Return the [x, y] coordinate for the center point of the cell that contains the specified text.  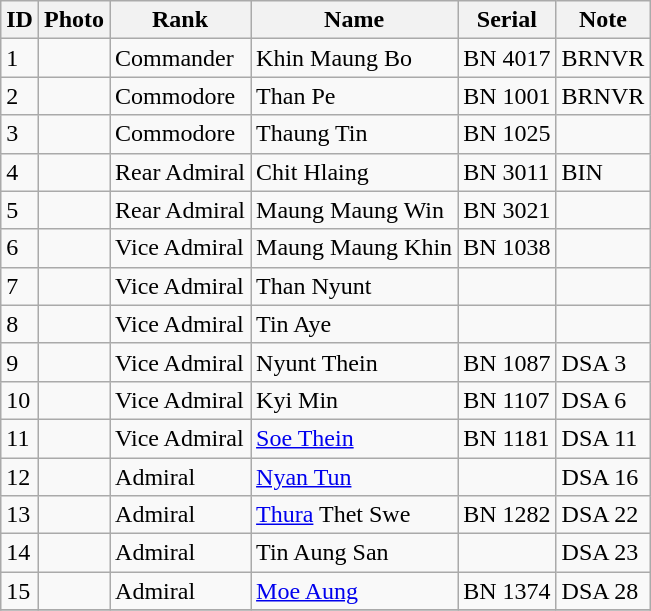
Kyi Min [354, 400]
DSA 16 [603, 477]
7 [20, 286]
Photo [74, 20]
Than Nyunt [354, 286]
BN 3011 [507, 172]
DSA 3 [603, 362]
12 [20, 477]
14 [20, 553]
8 [20, 324]
Serial [507, 20]
BN 4017 [507, 58]
BN 1282 [507, 515]
Maung Maung Win [354, 210]
Than Pe [354, 96]
5 [20, 210]
Khin Maung Bo [354, 58]
6 [20, 248]
3 [20, 134]
DSA 28 [603, 591]
BN 1001 [507, 96]
ID [20, 20]
15 [20, 591]
Nyunt Thein [354, 362]
Maung Maung Khin [354, 248]
BN 1374 [507, 591]
Commander [180, 58]
11 [20, 438]
Rank [180, 20]
BN 1107 [507, 400]
BN 1087 [507, 362]
DSA 23 [603, 553]
BIN [603, 172]
BN 1038 [507, 248]
9 [20, 362]
DSA 6 [603, 400]
BN 1181 [507, 438]
Chit Hlaing [354, 172]
13 [20, 515]
DSA 11 [603, 438]
Tin Aung San [354, 553]
BN 3021 [507, 210]
Note [603, 20]
BN 1025 [507, 134]
Soe Thein [354, 438]
Thura Thet Swe [354, 515]
1 [20, 58]
DSA 22 [603, 515]
2 [20, 96]
Thaung Tin [354, 134]
4 [20, 172]
10 [20, 400]
Nyan Tun [354, 477]
Moe Aung [354, 591]
Name [354, 20]
Tin Aye [354, 324]
